Locate the cell with the specified text and output its (x, y) center coordinate. 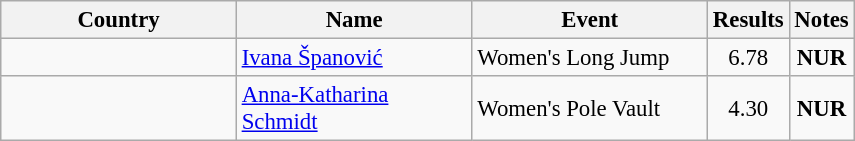
4.30 (748, 108)
Women's Pole Vault (590, 108)
Results (748, 20)
Notes (822, 20)
Name (354, 20)
Anna-Katharina Schmidt (354, 108)
Country (119, 20)
Women's Long Jump (590, 58)
Ivana Španović (354, 58)
Event (590, 20)
6.78 (748, 58)
